Scan for the cell matching the given text and deliver its (x, y) coordinate at center. 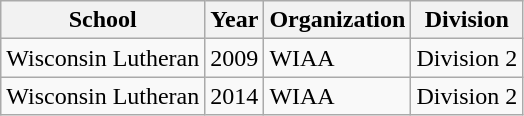
School (103, 20)
2014 (234, 96)
Organization (338, 20)
2009 (234, 58)
Year (234, 20)
Division (467, 20)
